Provide the [x, y] coordinate of the cell's center where the given text is located.  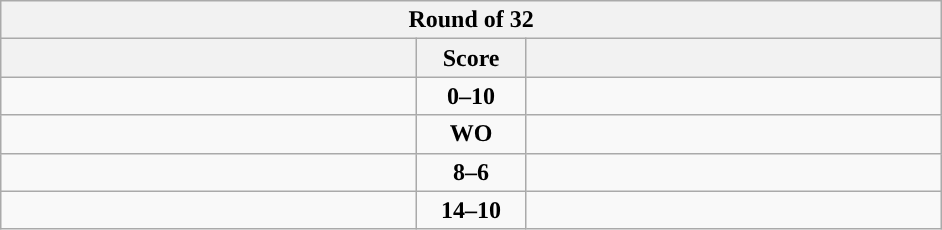
14–10 [472, 210]
Round of 32 [472, 20]
Score [472, 58]
0–10 [472, 96]
8–6 [472, 172]
WO [472, 134]
